Return the [x, y] coordinate for the center point of the cell that contains the specified text.  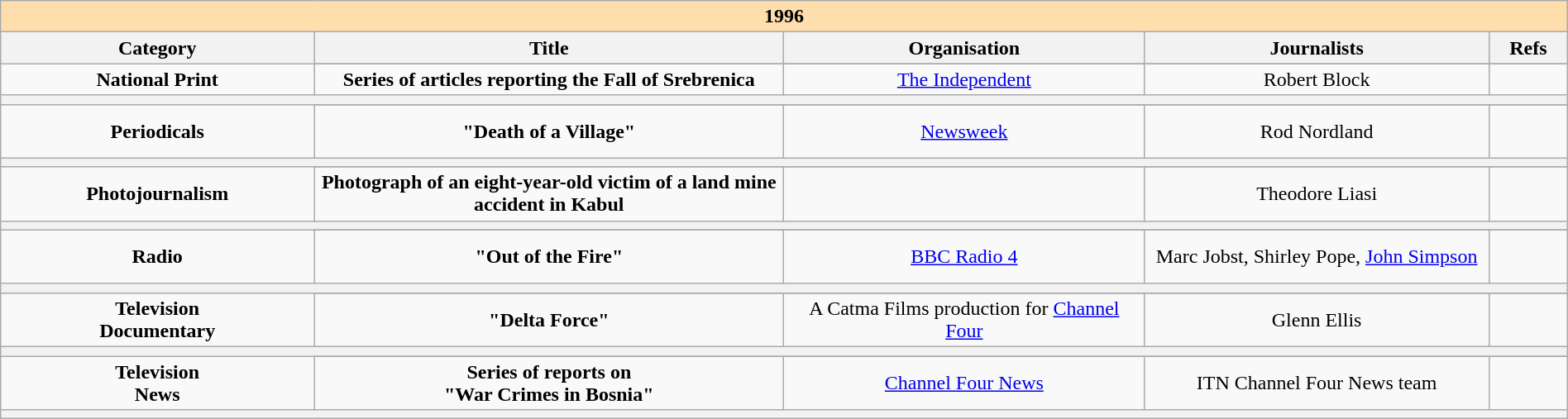
"Death of a Village" [549, 131]
TelevisionNews [157, 382]
"Delta Force" [549, 319]
Series of articles reporting the Fall of Srebrenica [549, 79]
Photojournalism [157, 193]
Refs [1528, 48]
Robert Block [1317, 79]
Radio [157, 256]
Periodicals [157, 131]
Journalists [1317, 48]
"Out of the Fire" [549, 256]
National Print [157, 79]
Marc Jobst, Shirley Pope, John Simpson [1317, 256]
Series of reports on"War Crimes in Bosnia" [549, 382]
Category [157, 48]
Title [549, 48]
Photograph of an eight-year-old victim of a land mine accident in Kabul [549, 193]
Theodore Liasi [1317, 193]
1996 [784, 17]
Newsweek [964, 131]
The Independent [964, 79]
ITN Channel Four News team [1317, 382]
A Catma Films production for Channel Four [964, 319]
BBC Radio 4 [964, 256]
Glenn Ellis [1317, 319]
Organisation [964, 48]
TelevisionDocumentary [157, 319]
Rod Nordland [1317, 131]
Channel Four News [964, 382]
